Capture the cell that displays the provided text and extract its (x, y) central coordinate. 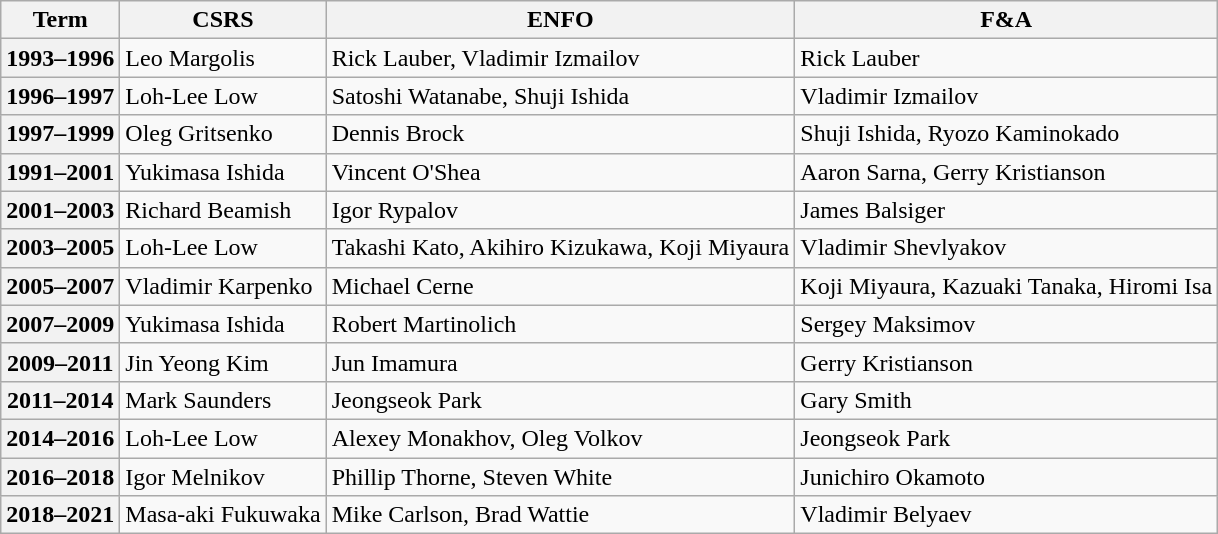
Leo Margolis (223, 58)
Satoshi Watanabe, Shuji Ishida (560, 96)
2001–2003 (60, 210)
2011–2014 (60, 400)
Phillip Thorne, Steven White (560, 477)
2007–2009 (60, 324)
2016–2018 (60, 477)
2003–2005 (60, 248)
Mike Carlson, Brad Wattie (560, 515)
Term (60, 20)
Igor Rypalov (560, 210)
Jin Yeong Kim (223, 362)
Vladimir Belyaev (1006, 515)
Richard Beamish (223, 210)
Masa-aki Fukuwaka (223, 515)
Gary Smith (1006, 400)
Koji Miyaura, Kazuaki Tanaka, Hiromi Isa (1006, 286)
1996–1997 (60, 96)
CSRS (223, 20)
Rick Lauber, Vladimir Izmailov (560, 58)
2018–2021 (60, 515)
Sergey Maksimov (1006, 324)
Robert Martinolich (560, 324)
Mark Saunders (223, 400)
ENFO (560, 20)
F&A (1006, 20)
Rick Lauber (1006, 58)
Vincent O'Shea (560, 172)
Jun Imamura (560, 362)
Dennis Brock (560, 134)
Gerry Kristianson (1006, 362)
2009–2011 (60, 362)
Junichiro Okamoto (1006, 477)
Igor Melnikov (223, 477)
Michael Cerne (560, 286)
Takashi Kato, Akihiro Kizukawa, Koji Miyaura (560, 248)
Vladimir Karpenko (223, 286)
Vladimir Izmailov (1006, 96)
1991–2001 (60, 172)
Shuji Ishida, Ryozo Kaminokado (1006, 134)
Vladimir Shevlyakov (1006, 248)
1993–1996 (60, 58)
2005–2007 (60, 286)
2014–2016 (60, 438)
James Balsiger (1006, 210)
Alexey Monakhov, Oleg Volkov (560, 438)
Oleg Gritsenko (223, 134)
Aaron Sarna, Gerry Kristianson (1006, 172)
1997–1999 (60, 134)
